Pinpoint the cell where the given text exists, returning its (x, y) midpoint coordinate. 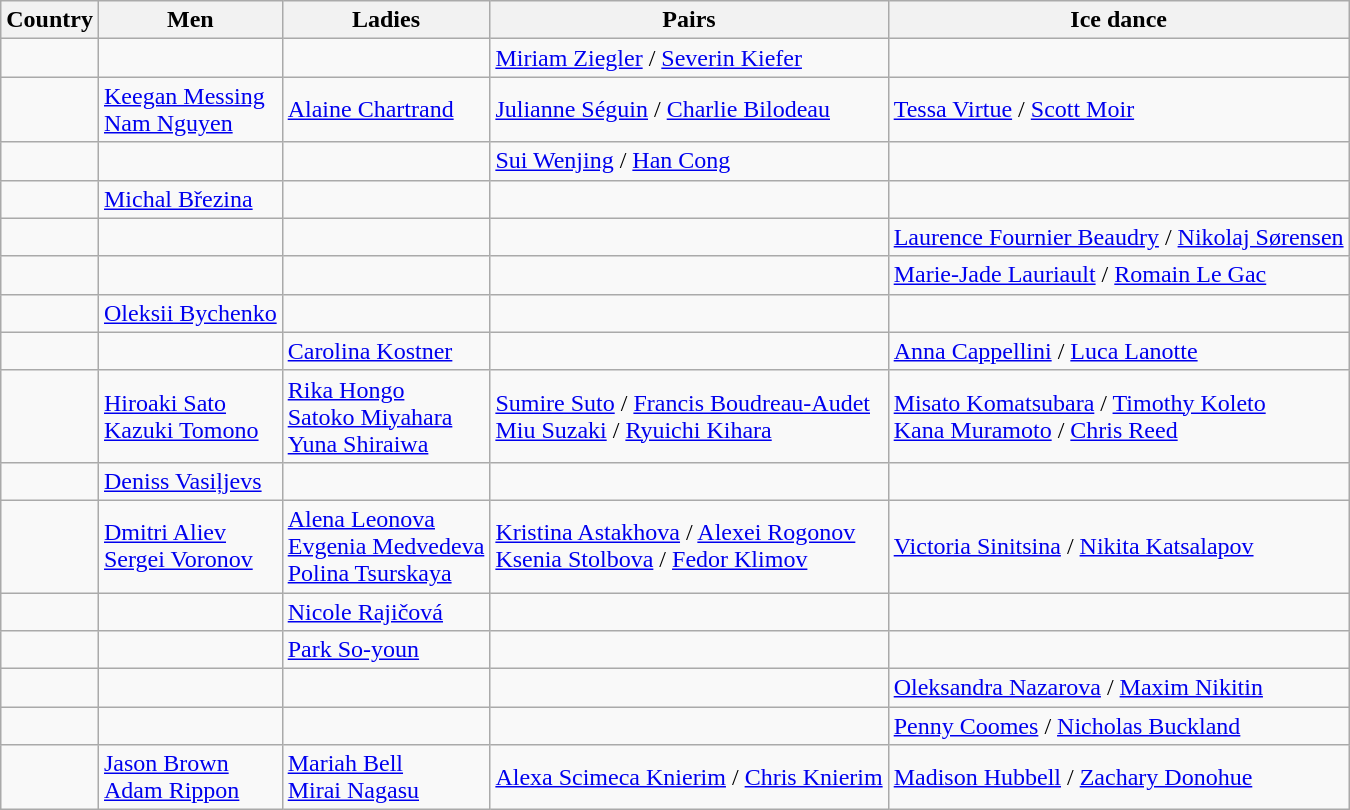
Anna Cappellini / Luca Lanotte (1118, 351)
Victoria Sinitsina / Nikita Katsalapov (1118, 546)
Park So-youn (386, 650)
Alaine Chartrand (386, 110)
Kristina Astakhova / Alexei Rogonov Ksenia Stolbova / Fedor Klimov (689, 546)
Jason Brown Adam Rippon (190, 778)
Ladies (386, 20)
Ice dance (1118, 20)
Sumire Suto / Francis Boudreau-Audet Miu Suzaki / Ryuichi Kihara (689, 416)
Madison Hubbell / Zachary Donohue (1118, 778)
Pairs (689, 20)
Carolina Kostner (386, 351)
Hiroaki Sato Kazuki Tomono (190, 416)
Nicole Rajičová (386, 611)
Deniss Vasiļjevs (190, 481)
Misato Komatsubara / Timothy Koleto Kana Muramoto / Chris Reed (1118, 416)
Marie-Jade Lauriault / Romain Le Gac (1118, 275)
Penny Coomes / Nicholas Buckland (1118, 726)
Rika Hongo Satoko Miyahara Yuna Shiraiwa (386, 416)
Mariah Bell Mirai Nagasu (386, 778)
Oleksii Bychenko (190, 313)
Dmitri Aliev Sergei Voronov (190, 546)
Oleksandra Nazarova / Maxim Nikitin (1118, 688)
Men (190, 20)
Keegan Messing Nam Nguyen (190, 110)
Julianne Séguin / Charlie Bilodeau (689, 110)
Tessa Virtue / Scott Moir (1118, 110)
Sui Wenjing / Han Cong (689, 161)
Alena Leonova Evgenia Medvedeva Polina Tsurskaya (386, 546)
Country (50, 20)
Miriam Ziegler / Severin Kiefer (689, 58)
Laurence Fournier Beaudry / Nikolaj Sørensen (1118, 237)
Alexa Scimeca Knierim / Chris Knierim (689, 778)
Michal Březina (190, 199)
